Scan for the cell matching the given text and deliver its (x, y) coordinate at center. 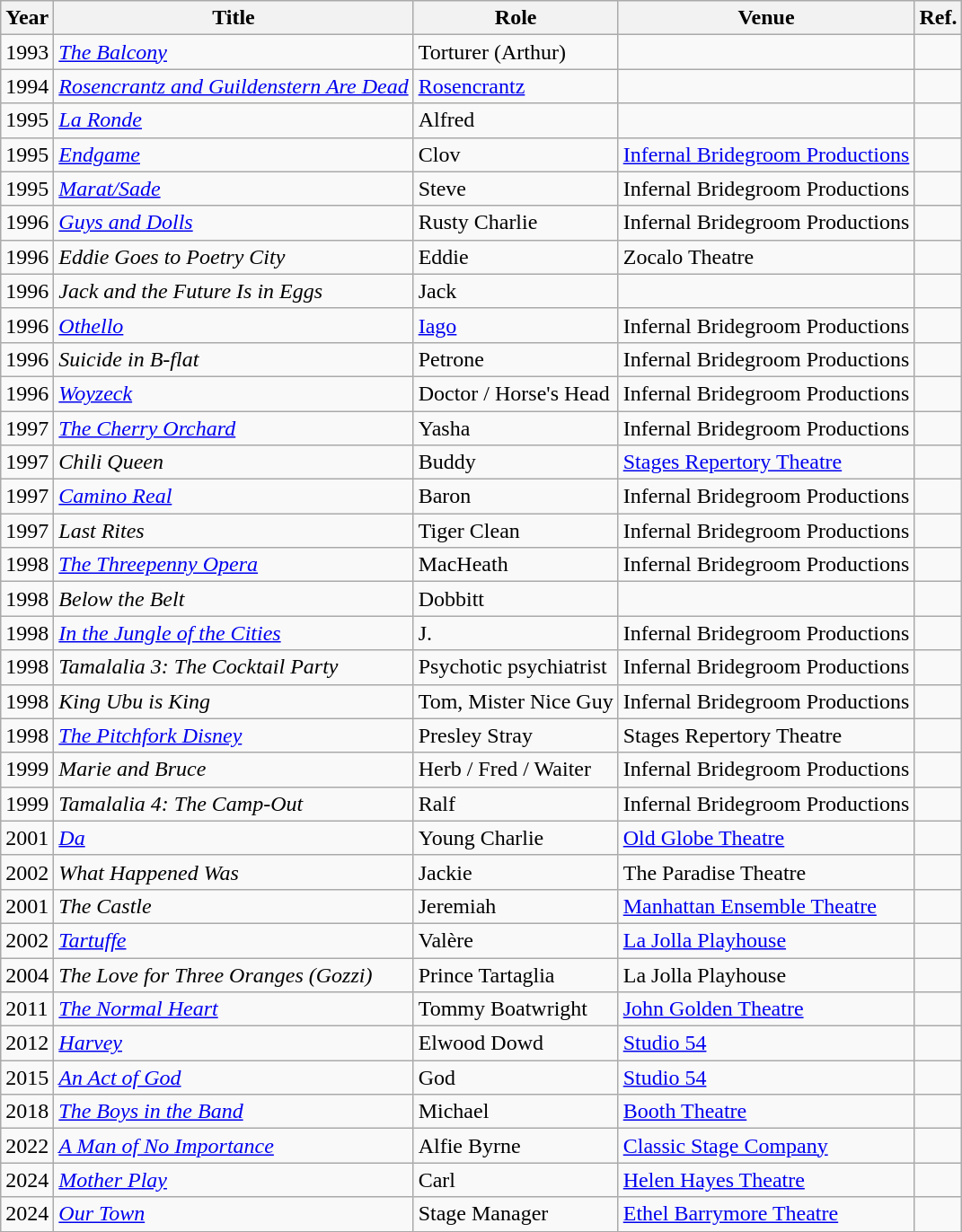
The Boys in the Band (234, 1112)
Classic Stage Company (766, 1146)
Woyzeck (234, 393)
Camino Real (234, 497)
What Happened Was (234, 872)
Old Globe Theatre (766, 838)
Dobbitt (516, 599)
Valère (516, 940)
Iago (516, 325)
An Act of God (234, 1078)
Endgame (234, 154)
Rusty Charlie (516, 223)
Alfred (516, 120)
Ref. (938, 18)
2011 (27, 1009)
The Threepenny Opera (234, 565)
In the Jungle of the Cities (234, 633)
Presley Stray (516, 735)
Tamalalia 4: The Camp-Out (234, 804)
The Cherry Orchard (234, 428)
Eddie (516, 257)
Venue (766, 18)
Ethel Barrymore Theatre (766, 1214)
2012 (27, 1043)
Year (27, 18)
The Love for Three Oranges (Gozzi) (234, 974)
Below the Belt (234, 599)
King Ubu is King (234, 701)
Last Rites (234, 531)
Carl (516, 1180)
Doctor / Horse's Head (516, 393)
Eddie Goes to Poetry City (234, 257)
God (516, 1078)
Jackie (516, 872)
Harvey (234, 1043)
Alfie Byrne (516, 1146)
Michael (516, 1112)
Guys and Dolls (234, 223)
Da (234, 838)
Jack (516, 291)
The Balcony (234, 52)
2018 (27, 1112)
Booth Theatre (766, 1112)
Zocalo Theatre (766, 257)
J. (516, 633)
Prince Tartaglia (516, 974)
Mother Play (234, 1180)
Tom, Mister Nice Guy (516, 701)
Role (516, 18)
Rosencrantz (516, 86)
Tommy Boatwright (516, 1009)
Chili Queen (234, 462)
Torturer (Arthur) (516, 52)
The Normal Heart (234, 1009)
Othello (234, 325)
Suicide in B-flat (234, 359)
1994 (27, 86)
1993 (27, 52)
Baron (516, 497)
Our Town (234, 1214)
Psychotic psychiatrist (516, 667)
Clov (516, 154)
A Man of No Importance (234, 1146)
La Ronde (234, 120)
John Golden Theatre (766, 1009)
Young Charlie (516, 838)
Ralf (516, 804)
Tartuffe (234, 940)
Title (234, 18)
Jack and the Future Is in Eggs (234, 291)
Herb / Fred / Waiter (516, 770)
Buddy (516, 462)
2022 (27, 1146)
Elwood Dowd (516, 1043)
Helen Hayes Theatre (766, 1180)
Marat/Sade (234, 189)
MacHeath (516, 565)
Rosencrantz and Guildenstern Are Dead (234, 86)
Tamalalia 3: The Cocktail Party (234, 667)
Steve (516, 189)
Manhattan Ensemble Theatre (766, 906)
Stage Manager (516, 1214)
Tiger Clean (516, 531)
The Castle (234, 906)
Marie and Bruce (234, 770)
The Paradise Theatre (766, 872)
2004 (27, 974)
The Pitchfork Disney (234, 735)
2015 (27, 1078)
Yasha (516, 428)
Jeremiah (516, 906)
Petrone (516, 359)
